Provide the (x, y) coordinate of the cell's center where the given text is located.  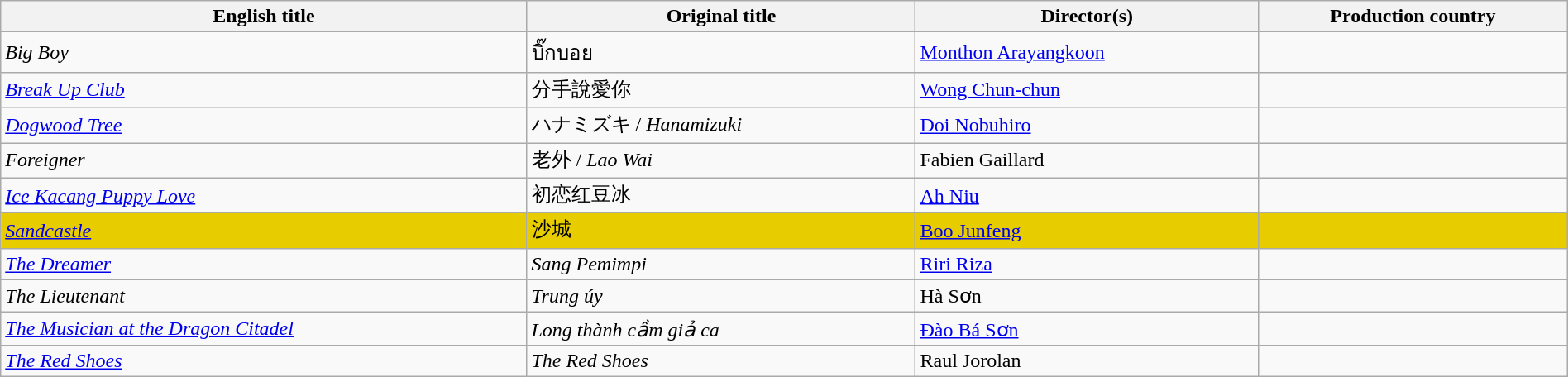
The Lieutenant (264, 296)
บิ๊กบอย (721, 53)
Foreigner (264, 160)
Monthon Arayangkoon (1087, 53)
Sang Pemimpi (721, 264)
Raul Jorolan (1087, 360)
老外 / Lao Wai (721, 160)
分手說愛你 (721, 89)
Đào Bá Sơn (1087, 329)
Riri Riza (1087, 264)
Wong Chun-chun (1087, 89)
沙城 (721, 231)
Fabien Gaillard (1087, 160)
Boo Junfeng (1087, 231)
Director(s) (1087, 17)
Doi Nobuhiro (1087, 126)
Hà Sơn (1087, 296)
Ice Kacang Puppy Love (264, 195)
The Musician at the Dragon Citadel (264, 329)
English title (264, 17)
Ah Niu (1087, 195)
Production country (1413, 17)
The Dreamer (264, 264)
Trung úy (721, 296)
Sandcastle (264, 231)
Big Boy (264, 53)
ハナミズキ / Hanamizuki (721, 126)
Break Up Club (264, 89)
Dogwood Tree (264, 126)
Long thành cầm giả ca (721, 329)
Original title (721, 17)
初恋红豆冰 (721, 195)
